Extract the [x, y] coordinate from the center of the cell holding the provided text.  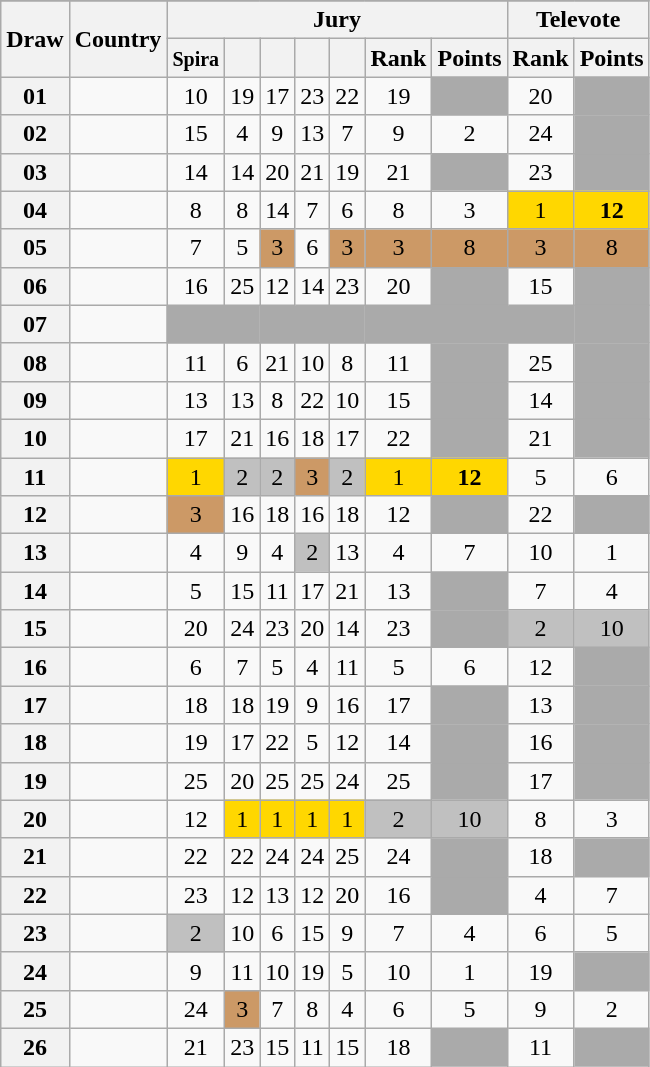
04 [35, 210]
05 [35, 248]
06 [35, 286]
Spira [196, 58]
Draw [35, 39]
08 [35, 362]
02 [35, 134]
Country [118, 39]
26 [35, 1047]
07 [35, 324]
01 [35, 96]
03 [35, 172]
09 [35, 400]
Jury [337, 20]
Televote [578, 20]
